Determine the [X, Y] coordinate at the center of the cell enclosing the given text.  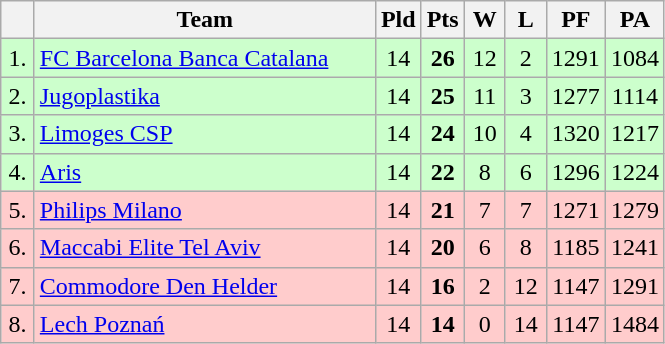
1185 [576, 248]
Pld [398, 20]
8. [18, 324]
1217 [634, 134]
0 [484, 324]
26 [442, 58]
Pts [442, 20]
3 [526, 96]
1241 [634, 248]
FC Barcelona Banca Catalana [204, 58]
11 [484, 96]
25 [442, 96]
16 [442, 286]
10 [484, 134]
6. [18, 248]
PF [576, 20]
21 [442, 210]
Maccabi Elite Tel Aviv [204, 248]
Team [204, 20]
5. [18, 210]
4. [18, 172]
1296 [576, 172]
Commodore Den Helder [204, 286]
Jugoplastika [204, 96]
1271 [576, 210]
Limoges CSP [204, 134]
3. [18, 134]
22 [442, 172]
PA [634, 20]
Lech Poznań [204, 324]
Philips Milano [204, 210]
1084 [634, 58]
4 [526, 134]
2. [18, 96]
24 [442, 134]
L [526, 20]
W [484, 20]
1224 [634, 172]
20 [442, 248]
Aris [204, 172]
1. [18, 58]
1114 [634, 96]
7. [18, 286]
1279 [634, 210]
1277 [576, 96]
1320 [576, 134]
1484 [634, 324]
